Locate the cell with the specified text and output its (x, y) center coordinate. 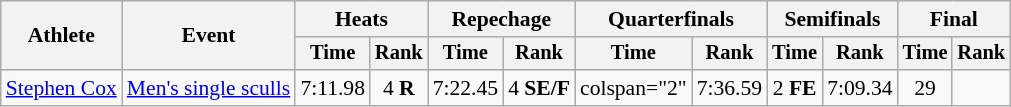
7:36.59 (730, 88)
colspan="2" (634, 88)
7:11.98 (332, 88)
Event (209, 36)
4 R (399, 88)
Men's single sculls (209, 88)
Stephen Cox (62, 88)
Heats (361, 19)
7:22.45 (466, 88)
Repechage (502, 19)
Quarterfinals (671, 19)
29 (926, 88)
Athlete (62, 36)
7:09.34 (860, 88)
2 FE (794, 88)
4 SE/F (539, 88)
Final (954, 19)
Semifinals (832, 19)
